Extract the (x, y) coordinate from the center of the cell holding the provided text.  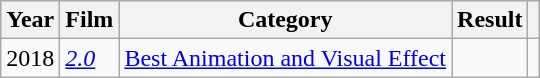
Film (90, 20)
Best Animation and Visual Effect (286, 58)
Result (490, 20)
Category (286, 20)
2018 (30, 58)
Year (30, 20)
2.0 (90, 58)
